Identify which cell holds the provided text, then report its [X, Y] central coordinate. 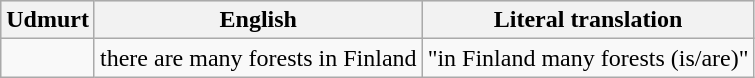
Literal translation [588, 20]
Udmurt [48, 20]
English [258, 20]
"in Finland many forests (is/are)" [588, 58]
there are many forests in Finland [258, 58]
